Detect which cell encompasses the target text, then output its [X, Y] center coordinate. 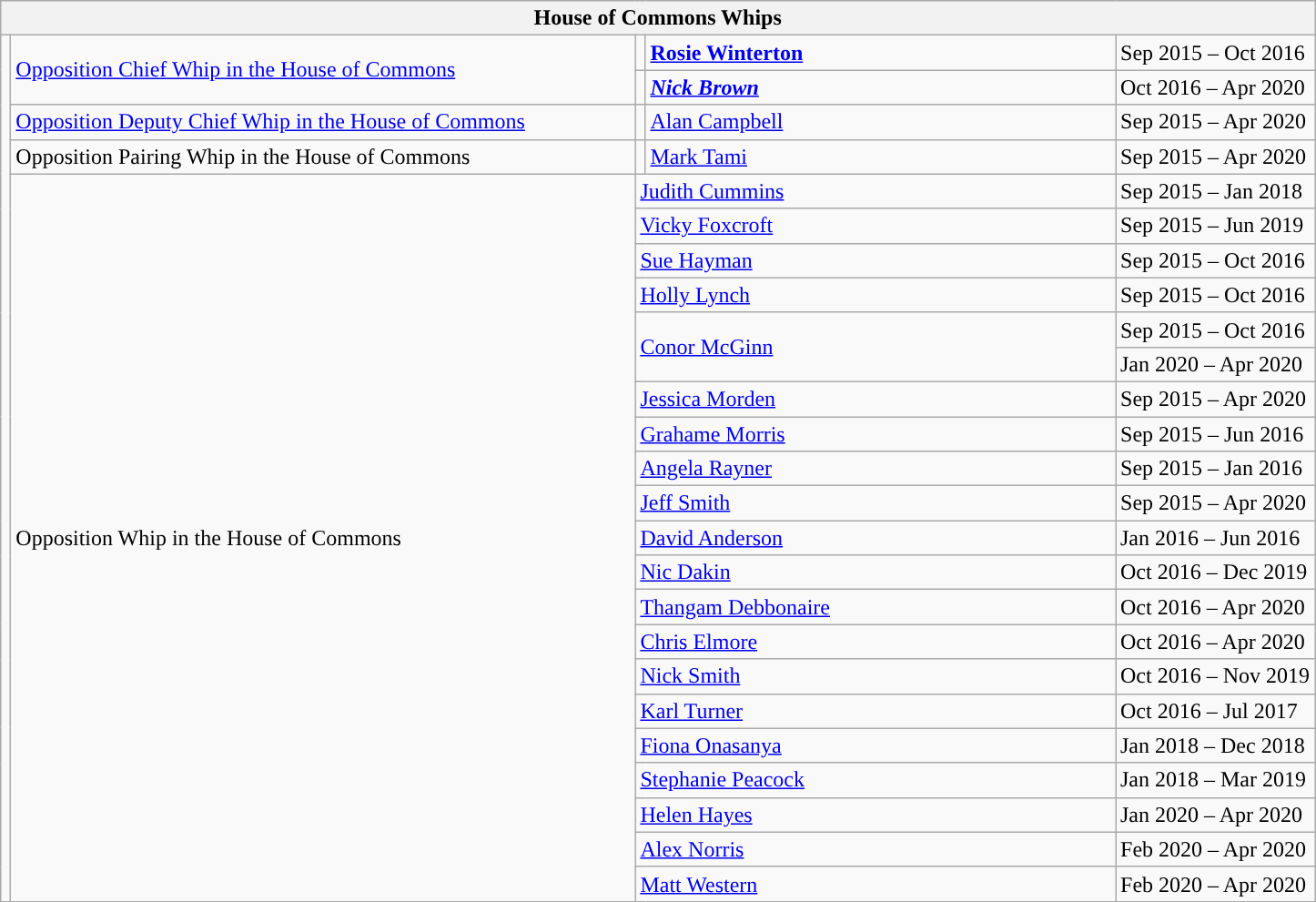
Oct 2016 – Dec 2019 [1216, 573]
Jan 2016 – Jun 2016 [1216, 538]
Rosie Winterton [881, 53]
Sue Hayman [876, 260]
Sep 2015 – Jun 2016 [1216, 434]
Opposition Chief Whip in the House of Commons [323, 70]
Conor McGinn [876, 347]
Sep 2015 – Jan 2018 [1216, 191]
Opposition Whip in the House of Commons [323, 537]
Angela Rayner [876, 469]
Alex Norris [876, 849]
Helen Hayes [876, 815]
Thangam Debbonaire [876, 607]
Jan 2018 – Dec 2018 [1216, 745]
Mark Tami [881, 157]
Opposition Deputy Chief Whip in the House of Commons [323, 122]
Matt Western [876, 884]
Grahame Morris [876, 434]
Karl Turner [876, 711]
Judith Cummins [876, 191]
Chris Elmore [876, 642]
Oct 2016 – Nov 2019 [1216, 676]
Jan 2018 – Mar 2019 [1216, 780]
Fiona Onasanya [876, 745]
Vicky Foxcroft [876, 226]
Stephanie Peacock [876, 780]
Nick Brown [881, 87]
Nick Smith [876, 676]
Sep 2015 – Jun 2019 [1216, 226]
David Anderson [876, 538]
Holly Lynch [876, 295]
Nic Dakin [876, 573]
Sep 2015 – Jan 2016 [1216, 469]
Jeff Smith [876, 503]
Alan Campbell [881, 122]
Oct 2016 – Jul 2017 [1216, 711]
House of Commons Whips [658, 18]
Opposition Pairing Whip in the House of Commons [323, 157]
Jessica Morden [876, 399]
